Scan for the cell matching the given text and deliver its (X, Y) coordinate at center. 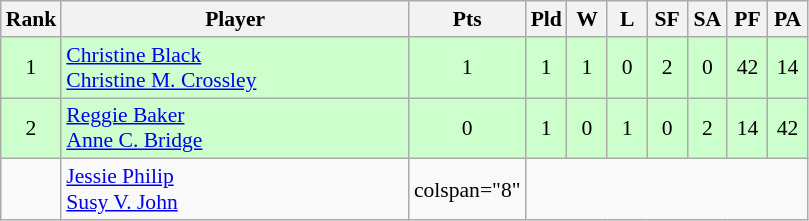
PA (788, 19)
W (587, 19)
L (627, 19)
Rank (32, 19)
SF (667, 19)
SA (707, 19)
Player (235, 19)
Pld (546, 19)
Christine Black Christine M. Crossley (235, 68)
Jessie Philip Susy V. John (235, 190)
Reggie Baker Anne C. Bridge (235, 128)
colspan="8" (468, 190)
PF (747, 19)
Pts (468, 19)
